Output the (X, Y) coordinate of the center of the cell containing the given text.  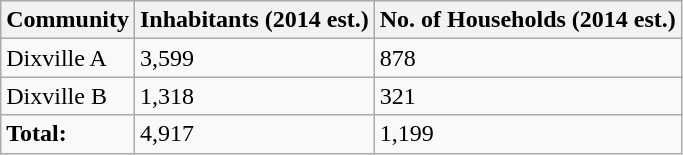
878 (528, 58)
Dixville B (68, 96)
321 (528, 96)
Community (68, 20)
4,917 (254, 134)
Inhabitants (2014 est.) (254, 20)
1,318 (254, 96)
3,599 (254, 58)
Dixville A (68, 58)
1,199 (528, 134)
Total: (68, 134)
No. of Households (2014 est.) (528, 20)
